Capture the cell that displays the provided text and extract its (X, Y) central coordinate. 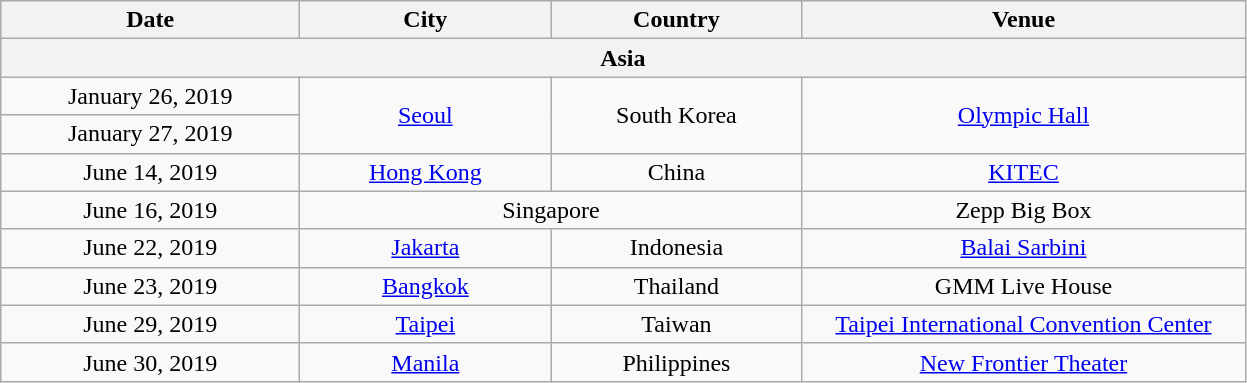
New Frontier Theater (1024, 362)
June 23, 2019 (150, 286)
Asia (623, 58)
Country (676, 20)
Philippines (676, 362)
Taiwan (676, 324)
June 22, 2019 (150, 248)
Manila (426, 362)
Taipei International Convention Center (1024, 324)
Date (150, 20)
Taipei (426, 324)
Balai Sarbini (1024, 248)
June 30, 2019 (150, 362)
June 16, 2019 (150, 210)
GMM Live House (1024, 286)
KITEC (1024, 172)
City (426, 20)
Bangkok (426, 286)
Indonesia (676, 248)
June 14, 2019 (150, 172)
Hong Kong (426, 172)
Zepp Big Box (1024, 210)
China (676, 172)
South Korea (676, 115)
Thailand (676, 286)
Singapore (551, 210)
Venue (1024, 20)
Seoul (426, 115)
Olympic Hall (1024, 115)
January 27, 2019 (150, 134)
January 26, 2019 (150, 96)
June 29, 2019 (150, 324)
Jakarta (426, 248)
